Scan for the cell matching the given text and deliver its (x, y) coordinate at center. 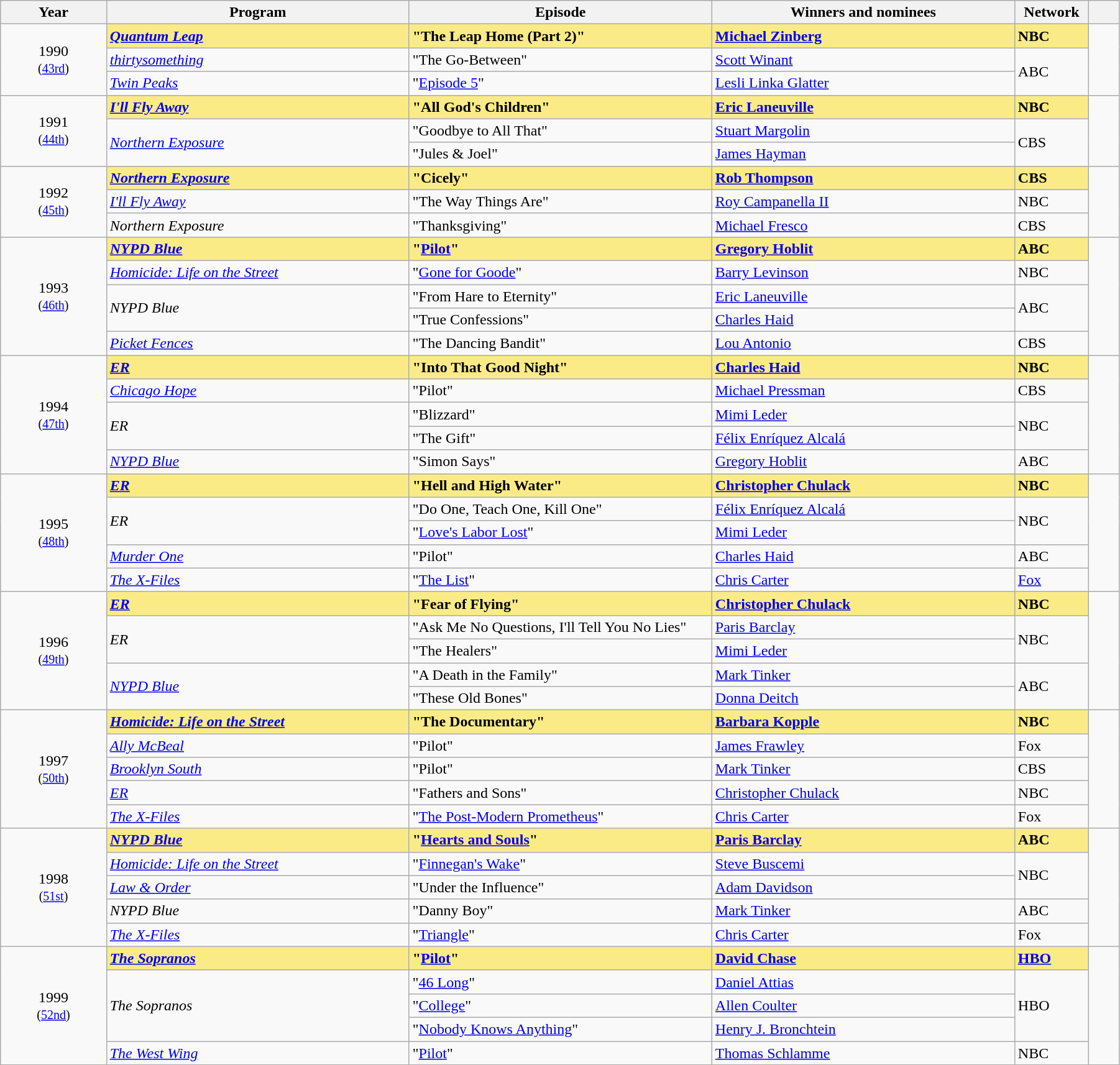
Stuart Margolin (863, 130)
Network (1052, 12)
James Frawley (863, 746)
Barry Levinson (863, 272)
thirtysomething (257, 60)
1998(51st) (53, 887)
"The Go-Between" (561, 60)
"True Confessions" (561, 320)
Michael Zinberg (863, 36)
"Episode 5" (561, 83)
Roy Campanella II (863, 201)
"Into That Good Night" (561, 367)
Daniel Attias (863, 982)
Winners and nominees (863, 12)
Thomas Schlamme (863, 1053)
Michael Fresco (863, 225)
Lesli Linka Glatter (863, 83)
"Finnegan's Wake" (561, 864)
"The Documentary" (561, 722)
"Danny Boy" (561, 911)
"The Post-Modern Prometheus" (561, 816)
"Thanksgiving" (561, 225)
1999(52nd) (53, 1005)
"Hearts and Souls" (561, 840)
David Chase (863, 958)
"The List" (561, 580)
"Blizzard" (561, 414)
Barbara Kopple (863, 722)
Program (257, 12)
"Fear of Flying" (561, 603)
"Gone for Goode" (561, 272)
1991(44th) (53, 130)
Year (53, 12)
The West Wing (257, 1053)
Ally McBeal (257, 746)
Episode (561, 12)
"Love's Labor Lost" (561, 532)
"46 Long" (561, 982)
Twin Peaks (257, 83)
"Jules & Joel" (561, 154)
Donna Deitch (863, 698)
Adam Davidson (863, 887)
"A Death in the Family" (561, 674)
"The Gift" (561, 438)
"Cicely" (561, 178)
1997(50th) (53, 769)
"Triangle" (561, 935)
"The Leap Home (Part 2)" (561, 36)
1995(48th) (53, 532)
1990(43rd) (53, 60)
Brooklyn South (257, 769)
Henry J. Bronchtein (863, 1029)
Michael Pressman (863, 391)
1993(46th) (53, 296)
"Ask Me No Questions, I'll Tell You No Lies" (561, 627)
Law & Order (257, 887)
Allen Coulter (863, 1005)
Scott Winant (863, 60)
"Under the Influence" (561, 887)
"Fathers and Sons" (561, 793)
James Hayman (863, 154)
1994(47th) (53, 414)
Rob Thompson (863, 178)
"Simon Says" (561, 462)
"The Dancing Bandit" (561, 344)
"Do One, Teach One, Kill One" (561, 509)
"Goodbye to All That" (561, 130)
Steve Buscemi (863, 864)
"Hell and High Water" (561, 485)
1996(49th) (53, 651)
"These Old Bones" (561, 698)
Lou Antonio (863, 344)
"The Way Things Are" (561, 201)
"Nobody Knows Anything" (561, 1029)
Murder One (257, 556)
"College" (561, 1005)
Picket Fences (257, 344)
"From Hare to Eternity" (561, 296)
Chicago Hope (257, 391)
"All God's Children" (561, 107)
"The Healers" (561, 651)
1992(45th) (53, 201)
Quantum Leap (257, 36)
